Identify which cell holds the provided text, then report its (X, Y) central coordinate. 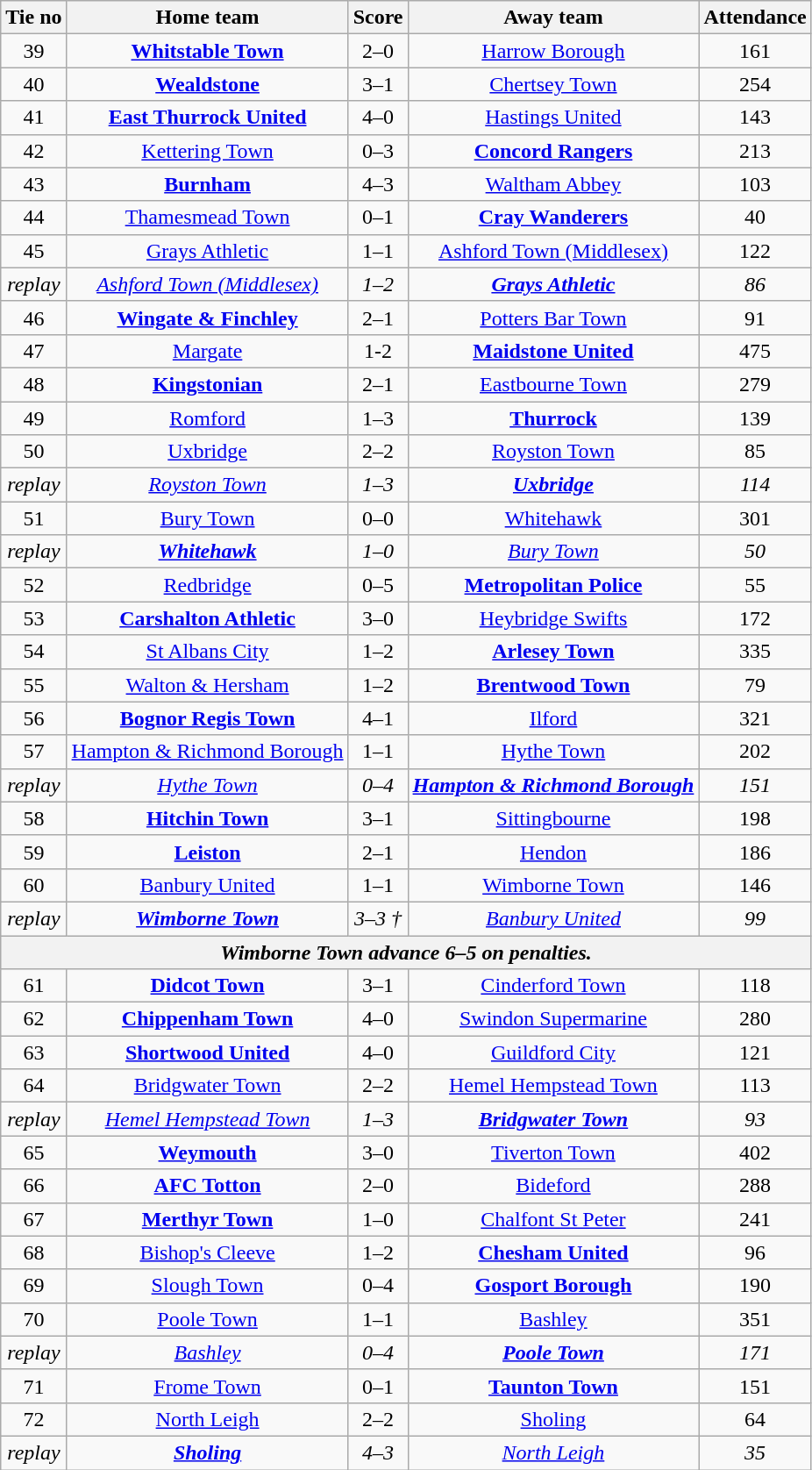
53 (33, 618)
Harrow Borough (553, 51)
122 (755, 251)
54 (33, 652)
86 (755, 284)
Merthyr Town (207, 1219)
118 (755, 986)
70 (33, 1319)
Attendance (755, 18)
St Albans City (207, 652)
186 (755, 852)
Tie no (33, 18)
58 (33, 818)
241 (755, 1219)
321 (755, 718)
Wealdstone (207, 84)
44 (33, 218)
62 (33, 1019)
Hitchin Town (207, 818)
41 (33, 118)
Gosport Borough (553, 1286)
3–3 † (378, 918)
39 (33, 51)
Tiverton Town (553, 1152)
Cray Wanderers (553, 218)
Swindon Supermarine (553, 1019)
Kingstonian (207, 384)
85 (755, 452)
1-2 (378, 351)
Kettering Town (207, 151)
146 (755, 885)
402 (755, 1152)
60 (33, 885)
Carshalton Athletic (207, 618)
Home team (207, 18)
Wimborne Town advance 6–5 on penalties. (407, 952)
Walton & Hersham (207, 685)
Leiston (207, 852)
Chalfont St Peter (553, 1219)
Ilford (553, 718)
Bognor Regis Town (207, 718)
Away team (553, 18)
Waltham Abbey (553, 184)
351 (755, 1319)
Burnham (207, 184)
96 (755, 1252)
172 (755, 618)
69 (33, 1286)
66 (33, 1186)
67 (33, 1219)
Metropolitan Police (553, 585)
72 (33, 1419)
47 (33, 351)
61 (33, 986)
Chippenham Town (207, 1019)
Maidstone United (553, 351)
Romford (207, 418)
139 (755, 418)
35 (755, 1452)
Whitstable Town (207, 51)
0–0 (378, 518)
Didcot Town (207, 986)
0–5 (378, 585)
Taunton Town (553, 1386)
Chesham United (553, 1252)
279 (755, 384)
49 (33, 418)
4–1 (378, 718)
East Thurrock United (207, 118)
103 (755, 184)
93 (755, 1119)
280 (755, 1019)
Eastbourne Town (553, 384)
Thamesmead Town (207, 218)
57 (33, 752)
114 (755, 485)
Weymouth (207, 1152)
46 (33, 318)
190 (755, 1286)
475 (755, 351)
Potters Bar Town (553, 318)
65 (33, 1152)
51 (33, 518)
Score (378, 18)
45 (33, 251)
Arlesey Town (553, 652)
Sittingbourne (553, 818)
91 (755, 318)
59 (33, 852)
Frome Town (207, 1386)
Wingate & Finchley (207, 318)
254 (755, 84)
99 (755, 918)
52 (33, 585)
71 (33, 1386)
Chertsey Town (553, 84)
Brentwood Town (553, 685)
Thurrock (553, 418)
288 (755, 1186)
301 (755, 518)
213 (755, 151)
143 (755, 118)
Bideford (553, 1186)
Slough Town (207, 1286)
42 (33, 151)
Hendon (553, 852)
68 (33, 1252)
335 (755, 652)
Margate (207, 351)
48 (33, 384)
Shortwood United (207, 1053)
Concord Rangers (553, 151)
121 (755, 1053)
113 (755, 1086)
Cinderford Town (553, 986)
202 (755, 752)
Bishop's Cleeve (207, 1252)
161 (755, 51)
79 (755, 685)
198 (755, 818)
56 (33, 718)
Heybridge Swifts (553, 618)
Guildford City (553, 1053)
Redbridge (207, 585)
63 (33, 1053)
AFC Totton (207, 1186)
171 (755, 1352)
Hastings United (553, 118)
43 (33, 184)
0–3 (378, 151)
